Pinpoint the cell where the given text exists, returning its (X, Y) midpoint coordinate. 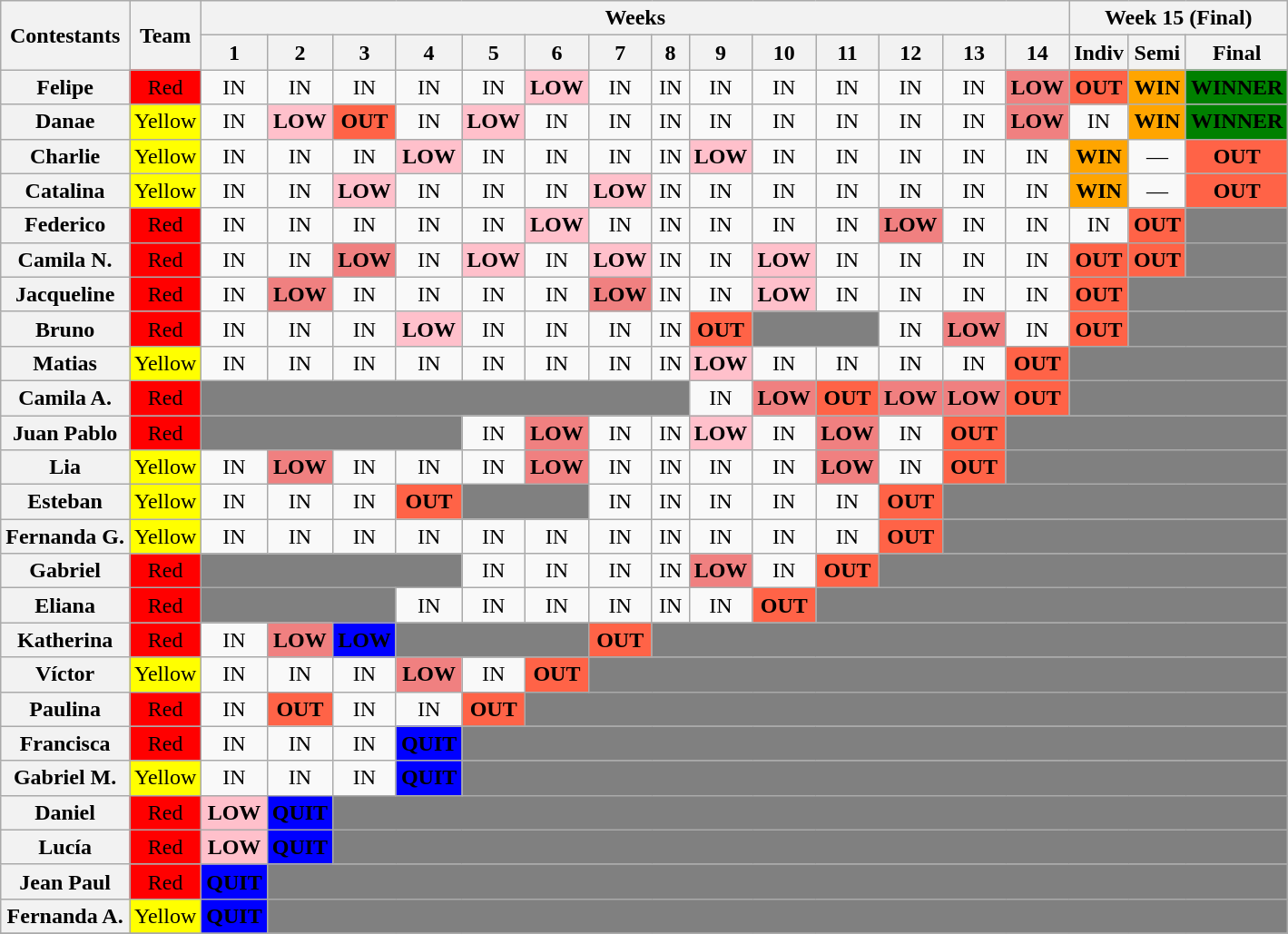
1 (234, 53)
9 (721, 53)
2 (300, 53)
5 (494, 53)
Lia (65, 467)
Danae (65, 122)
Katherina (65, 640)
Semi (1156, 53)
13 (974, 53)
Week 15 (Final) (1178, 18)
Eliana (65, 605)
Víctor (65, 674)
Felipe (65, 87)
Indiv (1099, 53)
Lucía (65, 847)
Esteban (65, 502)
3 (365, 53)
Camila A. (65, 398)
14 (1037, 53)
6 (557, 53)
Daniel (65, 812)
12 (910, 53)
7 (620, 53)
Fernanda A. (65, 916)
Matias (65, 363)
Catalina (65, 191)
Jacqueline (65, 294)
Fernanda G. (65, 536)
Final (1236, 53)
4 (428, 53)
Bruno (65, 329)
10 (784, 53)
11 (848, 53)
Paulina (65, 709)
Weeks (635, 18)
Team (165, 35)
Contestants (65, 35)
Francisca (65, 743)
Charlie (65, 156)
Gabriel (65, 571)
Federico (65, 225)
Camila N. (65, 260)
8 (670, 53)
Gabriel M. (65, 778)
Jean Paul (65, 881)
Juan Pablo (65, 433)
